Identify which cell holds the provided text, then report its [x, y] central coordinate. 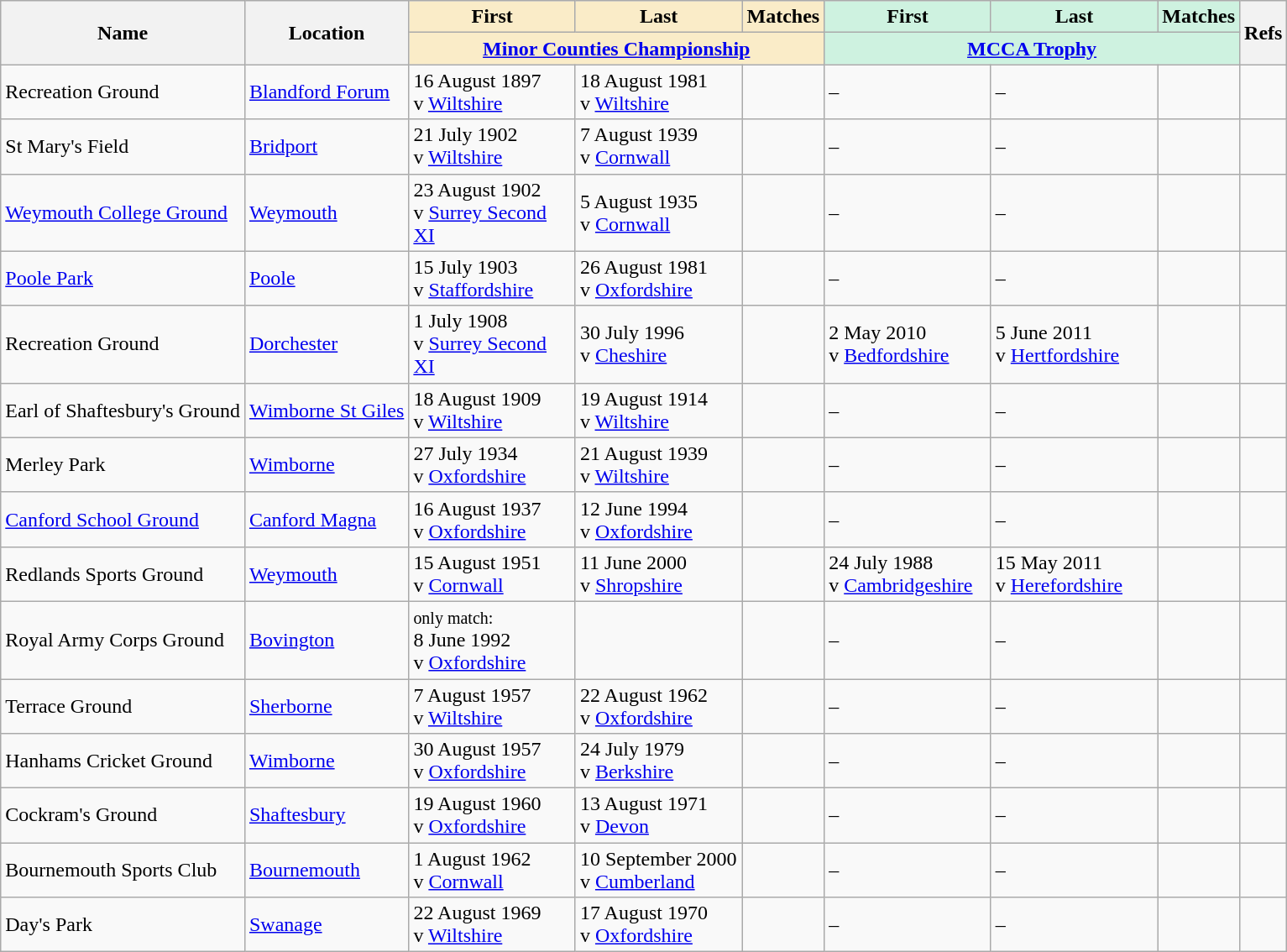
Bovington [326, 640]
1 July 1908v Surrey Second XI [492, 344]
22 August 1962v Oxfordshire [658, 705]
19 August 1960v Oxfordshire [492, 816]
24 July 1979v Berkshire [658, 761]
Swanage [326, 925]
Wimborne St Giles [326, 410]
only match:8 June 1992v Oxfordshire [492, 640]
Weymouth College Ground [123, 212]
21 July 1902v Wiltshire [492, 146]
Dorchester [326, 344]
16 August 1937v Oxfordshire [492, 519]
Shaftesbury [326, 816]
2 May 2010v Bedfordshire [908, 344]
Refs [1263, 33]
Earl of Shaftesbury's Ground [123, 410]
19 August 1914v Wiltshire [658, 410]
Blandford Forum [326, 92]
5 August 1935v Cornwall [658, 212]
30 August 1957v Oxfordshire [492, 761]
27 July 1934v Oxfordshire [492, 465]
10 September 2000v Cumberland [658, 870]
Location [326, 33]
Minor Counties Championship [616, 49]
18 August 1909v Wiltshire [492, 410]
Merley Park [123, 465]
30 July 1996v Cheshire [658, 344]
Poole Park [123, 279]
21 August 1939v Wiltshire [658, 465]
Canford Magna [326, 519]
12 June 1994v Oxfordshire [658, 519]
MCCA Trophy [1033, 49]
Terrace Ground [123, 705]
Day's Park [123, 925]
11 June 2000v Shropshire [658, 574]
23 August 1902v Surrey Second XI [492, 212]
15 July 1903v Staffordshire [492, 279]
7 August 1957v Wiltshire [492, 705]
7 August 1939v Cornwall [658, 146]
Bournemouth Sports Club [123, 870]
Bridport [326, 146]
16 August 1897v Wiltshire [492, 92]
Name [123, 33]
St Mary's Field [123, 146]
Hanhams Cricket Ground [123, 761]
18 August 1981v Wiltshire [658, 92]
Bournemouth [326, 870]
22 August 1969v Wiltshire [492, 925]
15 May 2011v Herefordshire [1075, 574]
1 August 1962v Cornwall [492, 870]
Redlands Sports Ground [123, 574]
Royal Army Corps Ground [123, 640]
Poole [326, 279]
5 June 2011v Hertfordshire [1075, 344]
Canford School Ground [123, 519]
26 August 1981v Oxfordshire [658, 279]
Sherborne [326, 705]
15 August 1951v Cornwall [492, 574]
17 August 1970v Oxfordshire [658, 925]
Cockram's Ground [123, 816]
13 August 1971v Devon [658, 816]
24 July 1988v Cambridgeshire [908, 574]
